Find where the given text appears and provide that cell's center as [X, Y] coordinate. 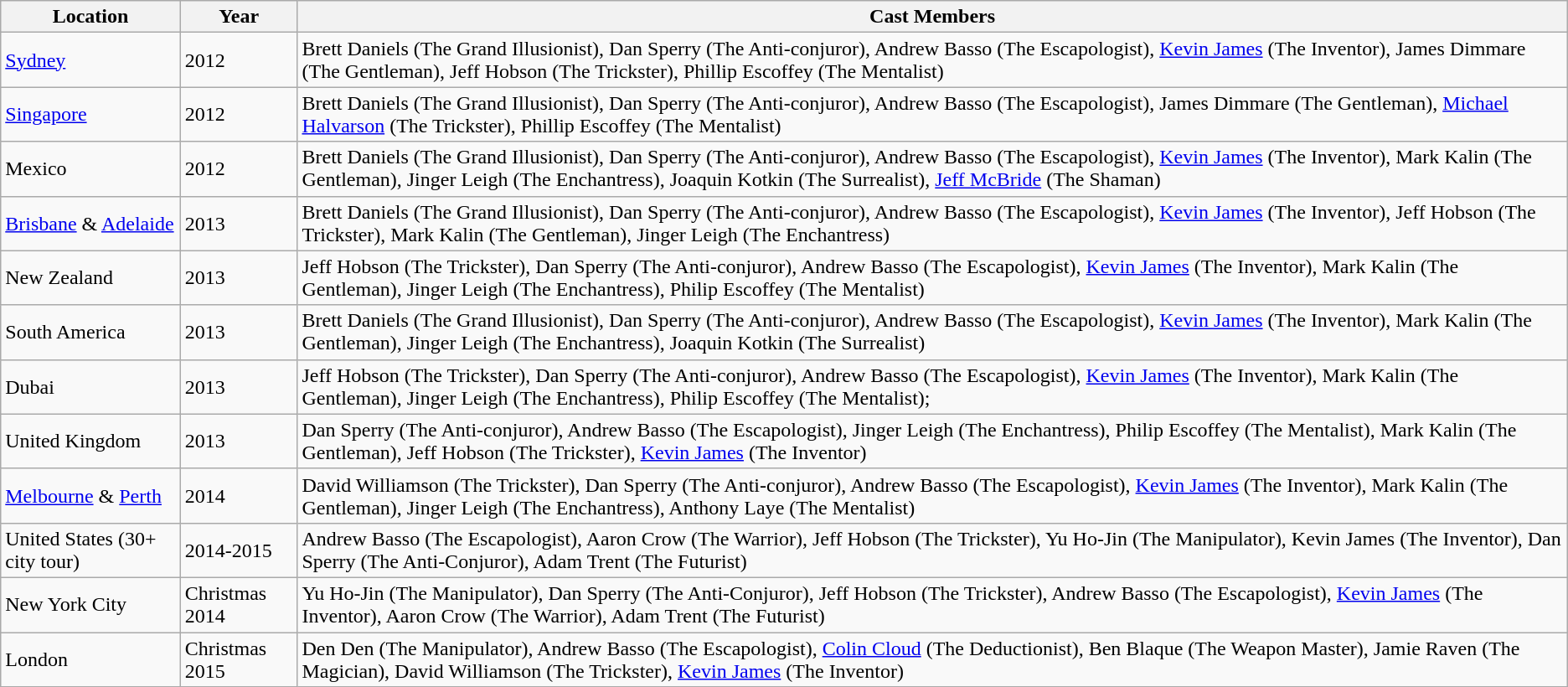
Singapore [90, 114]
Dubai [90, 387]
Cast Members [932, 17]
Christmas 2014 [239, 605]
Mexico [90, 169]
United Kingdom [90, 441]
Sydney [90, 60]
United States (30+ city tour) [90, 550]
2014-2015 [239, 550]
South America [90, 332]
Year [239, 17]
2014 [239, 496]
London [90, 659]
New Zealand [90, 278]
New York City [90, 605]
Melbourne & Perth [90, 496]
Brisbane & Adelaide [90, 223]
Location [90, 17]
Christmas 2015 [239, 659]
